Search for the cell housing the specified text and yield its [x, y] center coordinate. 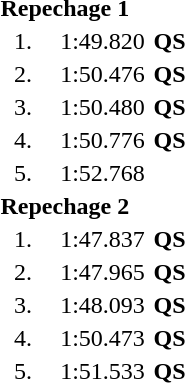
1:48.093 [102, 305]
1:50.776 [102, 140]
1:52.768 [102, 173]
1:50.476 [102, 74]
1:49.820 [102, 41]
1:50.480 [102, 107]
1:50.473 [102, 338]
1:47.837 [102, 239]
1:47.965 [102, 272]
